Output the (X, Y) coordinate of the center of the cell containing the given text.  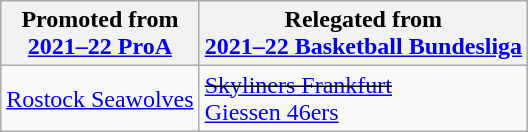
Skyliners FrankfurtGiessen 46ers (363, 98)
Relegated from2021–22 Basketball Bundesliga (363, 34)
Promoted from2021–22 ProA (100, 34)
Rostock Seawolves (100, 98)
